Find where the given text appears and provide that cell's center as [X, Y] coordinate. 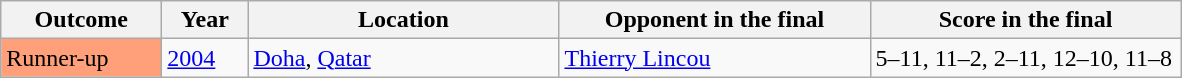
5–11, 11–2, 2–11, 12–10, 11–8 [1026, 58]
2004 [205, 58]
Opponent in the final [714, 20]
Outcome [82, 20]
Runner-up [82, 58]
Score in the final [1026, 20]
Doha, Qatar [404, 58]
Year [205, 20]
Location [404, 20]
Thierry Lincou [714, 58]
